Extract the (X, Y) coordinate from the center of the cell holding the provided text.  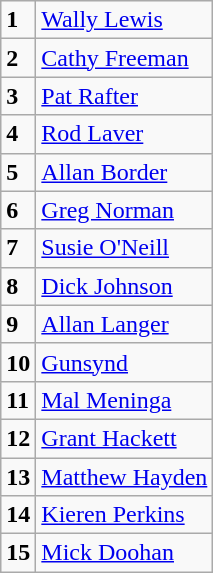
Grant Hackett (124, 438)
4 (18, 134)
Gunsynd (124, 362)
11 (18, 400)
Cathy Freeman (124, 58)
2 (18, 58)
9 (18, 324)
Allan Langer (124, 324)
Matthew Hayden (124, 477)
Mal Meninga (124, 400)
Kieren Perkins (124, 515)
Susie O'Neill (124, 248)
Rod Laver (124, 134)
15 (18, 553)
1 (18, 20)
12 (18, 438)
Allan Border (124, 172)
5 (18, 172)
13 (18, 477)
6 (18, 210)
7 (18, 248)
Pat Rafter (124, 96)
14 (18, 515)
Wally Lewis (124, 20)
Greg Norman (124, 210)
Dick Johnson (124, 286)
Mick Doohan (124, 553)
3 (18, 96)
8 (18, 286)
10 (18, 362)
